Scan for the cell matching the given text and deliver its [x, y] coordinate at center. 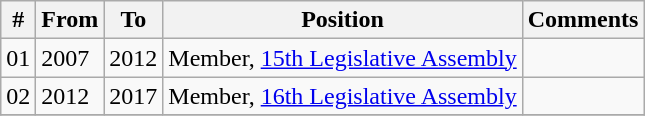
01 [18, 58]
To [134, 20]
2017 [134, 96]
Comments [583, 20]
From [70, 20]
# [18, 20]
Member, 15th Legislative Assembly [342, 58]
Position [342, 20]
Member, 16th Legislative Assembly [342, 96]
02 [18, 96]
2007 [70, 58]
